Return the (x, y) coordinate for the center point of the cell that contains the specified text.  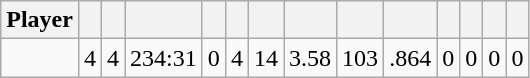
3.58 (310, 58)
14 (266, 58)
Player (40, 20)
103 (360, 58)
234:31 (164, 58)
.864 (410, 58)
